Extract the (x, y) coordinate from the center of the cell holding the provided text.  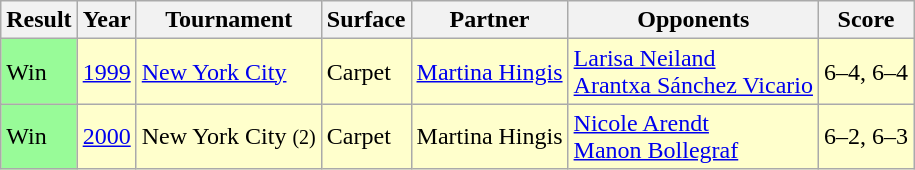
6–2, 6–3 (866, 136)
Opponents (693, 20)
1999 (106, 72)
Year (106, 20)
New York City (228, 72)
Larisa Neiland Arantxa Sánchez Vicario (693, 72)
Partner (490, 20)
Score (866, 20)
Surface (366, 20)
Nicole Arendt Manon Bollegraf (693, 136)
Result (39, 20)
6–4, 6–4 (866, 72)
2000 (106, 136)
Tournament (228, 20)
New York City (2) (228, 136)
